Extract the (x, y) coordinate from the center of the cell holding the provided text.  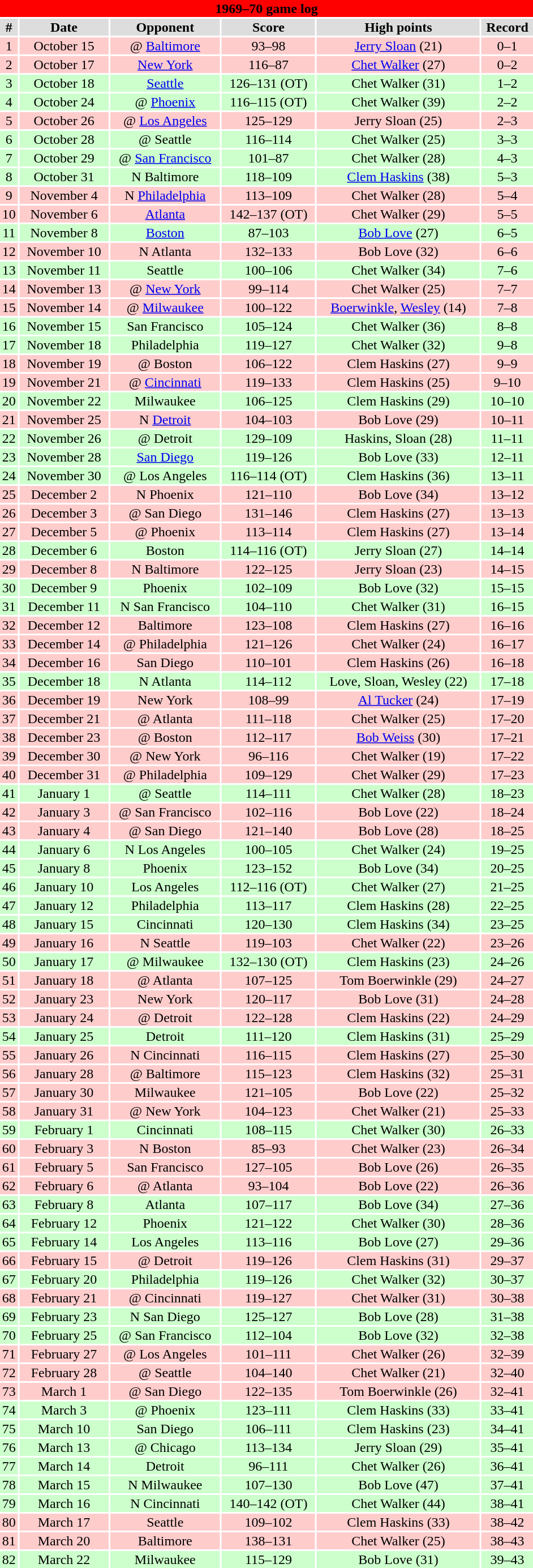
113–116 (268, 1242)
113–134 (268, 1447)
5–3 (507, 177)
17–21 (507, 737)
January 12 (65, 905)
38 (9, 737)
November 26 (65, 438)
14 (9, 289)
104–140 (268, 1373)
24–29 (507, 1018)
122–135 (268, 1391)
142–137 (OT) (268, 214)
13–13 (507, 513)
106–125 (268, 401)
Boerwinkle, Wesley (14) (398, 307)
13–12 (507, 494)
Jerry Sloan (23) (398, 569)
24–27 (507, 980)
96–111 (268, 1466)
9–10 (507, 382)
23–25 (507, 924)
107–117 (268, 1204)
November 19 (65, 364)
78 (9, 1485)
Bob Love (33) (398, 457)
N San Diego (165, 1317)
123–108 (268, 625)
13–11 (507, 476)
61 (9, 1167)
99–114 (268, 289)
January 28 (65, 1074)
11–11 (507, 438)
N Detroit (165, 420)
9–8 (507, 345)
26–33 (507, 1130)
71 (9, 1354)
109–102 (268, 1522)
123–152 (268, 868)
116–87 (268, 65)
November 10 (65, 251)
November 14 (65, 307)
17 (9, 345)
Clem Haskins (38) (398, 177)
104–110 (268, 606)
15 (9, 307)
132–130 (OT) (268, 962)
December 23 (65, 737)
6 (9, 139)
24 (9, 476)
49 (9, 943)
36 (9, 700)
March 15 (65, 1485)
131–146 (268, 513)
138–131 (268, 1541)
Al Tucker (24) (398, 700)
Clem Haskins (22) (398, 1018)
19–25 (507, 849)
November 18 (65, 345)
Jerry Sloan (27) (398, 550)
24–26 (507, 962)
93–98 (268, 46)
75 (9, 1429)
112–117 (268, 737)
20 (9, 401)
80 (9, 1522)
57 (9, 1092)
January 8 (65, 868)
25–33 (507, 1111)
N Los Angeles (165, 849)
116–115 (OT) (268, 102)
119–133 (268, 382)
58 (9, 1111)
January 16 (65, 943)
27 (9, 532)
December 14 (65, 644)
31–38 (507, 1317)
72 (9, 1373)
February 25 (65, 1335)
114–116 (OT) (268, 550)
111–120 (268, 1036)
21 (9, 420)
January 24 (65, 1018)
73 (9, 1391)
March 22 (65, 1560)
7 (9, 158)
March 1 (65, 1391)
November 4 (65, 195)
112–116 (OT) (268, 887)
October 26 (65, 121)
17–22 (507, 756)
February 5 (65, 1167)
25–32 (507, 1092)
26 (9, 513)
25–31 (507, 1074)
December 11 (65, 606)
November 15 (65, 326)
December 16 (65, 663)
0–2 (507, 65)
10 (9, 214)
December 2 (65, 494)
17–19 (507, 700)
February 23 (65, 1317)
18–24 (507, 812)
16–17 (507, 644)
Chet Walker (44) (398, 1503)
30–37 (507, 1279)
36–41 (507, 1466)
January 17 (65, 962)
December 3 (65, 513)
108–99 (268, 700)
8 (9, 177)
3–3 (507, 139)
Jerry Sloan (21) (398, 46)
110–101 (268, 663)
22 (9, 438)
32–41 (507, 1391)
34–41 (507, 1429)
29–36 (507, 1242)
N San Francisco (165, 606)
41 (9, 793)
0–1 (507, 46)
25 (9, 494)
35–41 (507, 1447)
Date (65, 27)
November 22 (65, 401)
Jerry Sloan (25) (398, 121)
121–122 (268, 1223)
6–6 (507, 251)
Bob Love (29) (398, 420)
January 1 (65, 793)
January 10 (65, 887)
N Phoenix (165, 494)
10–10 (507, 401)
Clem Haskins (34) (398, 924)
February 12 (65, 1223)
Clem Haskins (36) (398, 476)
November 11 (65, 270)
Opponent (165, 27)
18 (9, 364)
10–11 (507, 420)
December 21 (65, 719)
N Milwaukee (165, 1485)
January 30 (65, 1092)
8–8 (507, 326)
7–8 (507, 307)
13 (9, 270)
December 18 (65, 681)
43 (9, 831)
14–14 (507, 550)
October 17 (65, 65)
26–34 (507, 1148)
30 (9, 588)
February 20 (65, 1279)
February 3 (65, 1148)
102–116 (268, 812)
23 (9, 457)
77 (9, 1466)
February 1 (65, 1130)
50 (9, 962)
28–36 (507, 1223)
18–23 (507, 793)
Love, Sloan, Wesley (22) (398, 681)
39 (9, 756)
93–104 (268, 1186)
January 6 (65, 849)
34 (9, 663)
Clem Haskins (25) (398, 382)
66 (9, 1261)
62 (9, 1186)
1–2 (507, 83)
104–103 (268, 420)
Chet Walker (34) (398, 270)
Chet Walker (19) (398, 756)
February 14 (65, 1242)
32 (9, 625)
53 (9, 1018)
January 25 (65, 1036)
76 (9, 1447)
100–122 (268, 307)
March 10 (65, 1429)
96–116 (268, 756)
Record (507, 27)
January 4 (65, 831)
December 19 (65, 700)
38–42 (507, 1522)
26–35 (507, 1167)
12–11 (507, 457)
51 (9, 980)
December 31 (65, 775)
January 3 (65, 812)
115–123 (268, 1074)
27–36 (507, 1204)
January 26 (65, 1055)
3 (9, 83)
33–41 (507, 1410)
December 9 (65, 588)
Chet Walker (36) (398, 326)
March 13 (65, 1447)
56 (9, 1074)
November 25 (65, 420)
65 (9, 1242)
64 (9, 1223)
113–109 (268, 195)
125–127 (268, 1317)
32–38 (507, 1335)
33 (9, 644)
February 27 (65, 1354)
High points (398, 27)
113–114 (268, 532)
39–43 (507, 1560)
68 (9, 1298)
15–15 (507, 588)
132–133 (268, 251)
Tom Boerwinkle (26) (398, 1391)
December 30 (65, 756)
105–124 (268, 326)
37 (9, 719)
127–105 (268, 1167)
23–26 (507, 943)
115–129 (268, 1560)
March 20 (65, 1541)
October 18 (65, 83)
January 23 (65, 999)
12 (9, 251)
March 14 (65, 1466)
29 (9, 569)
42 (9, 812)
121–105 (268, 1092)
29–37 (507, 1261)
16–18 (507, 663)
67 (9, 1279)
7–7 (507, 289)
17–20 (507, 719)
101–111 (268, 1354)
17–18 (507, 681)
February 6 (65, 1186)
101–87 (268, 158)
16–16 (507, 625)
March 3 (65, 1410)
Bob Love (47) (398, 1485)
2–3 (507, 121)
@ Chicago (165, 1447)
111–118 (268, 719)
20–25 (507, 868)
Clem Haskins (29) (398, 401)
22–25 (507, 905)
December 6 (65, 550)
October 29 (65, 158)
25–29 (507, 1036)
4–3 (507, 158)
7–6 (507, 270)
21–25 (507, 887)
47 (9, 905)
16–15 (507, 606)
N Boston (165, 1148)
121–140 (268, 831)
February 21 (65, 1298)
5 (9, 121)
4 (9, 102)
Haskins, Sloan (28) (398, 438)
100–105 (268, 849)
N Seattle (165, 943)
44 (9, 849)
25–30 (507, 1055)
104–123 (268, 1111)
28 (9, 550)
November 30 (65, 476)
59 (9, 1130)
January 15 (65, 924)
60 (9, 1148)
140–142 (OT) (268, 1503)
32–39 (507, 1354)
Chet Walker (39) (398, 102)
114–111 (268, 793)
January 31 (65, 1111)
107–130 (268, 1485)
18–25 (507, 831)
March 17 (65, 1522)
121–110 (268, 494)
October 15 (65, 46)
106–111 (268, 1429)
Jerry Sloan (29) (398, 1447)
38–41 (507, 1503)
Bob Weiss (30) (398, 737)
38–43 (507, 1541)
Clem Haskins (28) (398, 905)
30–38 (507, 1298)
40 (9, 775)
37–41 (507, 1485)
October 31 (65, 177)
46 (9, 887)
2–2 (507, 102)
9 (9, 195)
120–130 (268, 924)
Chet Walker (23) (398, 1148)
87–103 (268, 233)
100–106 (268, 270)
32–40 (507, 1373)
November 13 (65, 289)
26–36 (507, 1186)
112–104 (268, 1335)
October 24 (65, 102)
35 (9, 681)
113–117 (268, 905)
13–14 (507, 532)
Chet Walker (22) (398, 943)
December 8 (65, 569)
82 (9, 1560)
November 8 (65, 233)
114–112 (268, 681)
# (9, 27)
February 15 (65, 1261)
120–117 (268, 999)
N Philadelphia (165, 195)
126–131 (OT) (268, 83)
February 28 (65, 1373)
5–4 (507, 195)
121–126 (268, 644)
122–125 (268, 569)
63 (9, 1204)
31 (9, 606)
74 (9, 1410)
109–129 (268, 775)
69 (9, 1317)
55 (9, 1055)
52 (9, 999)
85–93 (268, 1148)
108–115 (268, 1130)
106–122 (268, 364)
December 5 (65, 532)
118–109 (268, 177)
11 (9, 233)
102–109 (268, 588)
81 (9, 1541)
17–23 (507, 775)
24–28 (507, 999)
March 16 (65, 1503)
129–109 (268, 438)
Score (268, 27)
Tom Boerwinkle (29) (398, 980)
116–114 (OT) (268, 476)
48 (9, 924)
19 (9, 382)
107–125 (268, 980)
116–115 (268, 1055)
125–129 (268, 121)
16 (9, 326)
January 18 (65, 980)
122–128 (268, 1018)
1969–70 game log (266, 8)
2 (9, 65)
Clem Haskins (26) (398, 663)
November 21 (65, 382)
45 (9, 868)
9–9 (507, 364)
1 (9, 46)
February 8 (65, 1204)
6–5 (507, 233)
5–5 (507, 214)
Bob Love (26) (398, 1167)
70 (9, 1335)
October 28 (65, 139)
119–103 (268, 943)
November 6 (65, 214)
14–15 (507, 569)
December 12 (65, 625)
Clem Haskins (32) (398, 1074)
123–111 (268, 1410)
79 (9, 1503)
November 28 (65, 457)
116–114 (268, 139)
54 (9, 1036)
